Extract the (x, y) coordinate from the center of the cell holding the provided text.  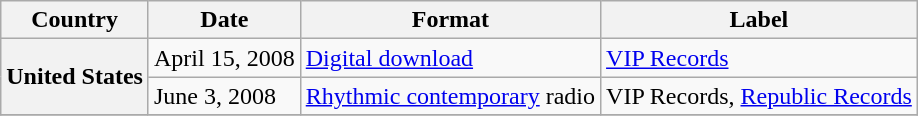
Digital download (450, 58)
June 3, 2008 (224, 96)
Rhythmic contemporary radio (450, 96)
United States (75, 77)
Label (760, 20)
VIP Records (760, 58)
April 15, 2008 (224, 58)
Country (75, 20)
VIP Records, Republic Records (760, 96)
Date (224, 20)
Format (450, 20)
